Determine the (X, Y) coordinate at the center of the cell enclosing the given text.  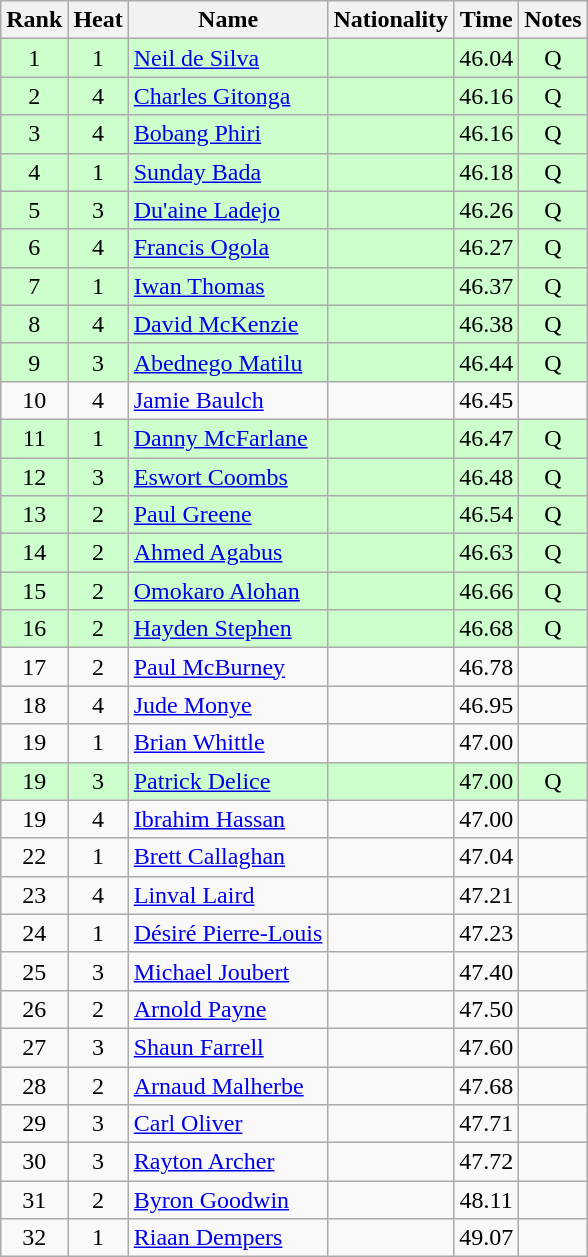
Brett Callaghan (228, 857)
24 (34, 933)
Name (228, 20)
14 (34, 553)
31 (34, 1200)
46.45 (486, 400)
Jude Monye (228, 705)
Riaan Dempers (228, 1238)
Arnold Payne (228, 1009)
Abednego Matilu (228, 362)
46.38 (486, 324)
6 (34, 248)
47.72 (486, 1162)
46.44 (486, 362)
32 (34, 1238)
11 (34, 438)
Carl Oliver (228, 1124)
Neil de Silva (228, 58)
46.95 (486, 705)
9 (34, 362)
David McKenzie (228, 324)
26 (34, 1009)
46.48 (486, 477)
46.66 (486, 591)
22 (34, 857)
Rayton Archer (228, 1162)
Jamie Baulch (228, 400)
27 (34, 1047)
30 (34, 1162)
12 (34, 477)
46.54 (486, 515)
47.71 (486, 1124)
Du'aine Ladejo (228, 210)
47.23 (486, 933)
Arnaud Malherbe (228, 1085)
47.50 (486, 1009)
23 (34, 895)
Sunday Bada (228, 172)
Rank (34, 20)
15 (34, 591)
16 (34, 629)
Michael Joubert (228, 971)
Paul Greene (228, 515)
Brian Whittle (228, 743)
46.27 (486, 248)
46.18 (486, 172)
46.78 (486, 667)
Shaun Farrell (228, 1047)
Byron Goodwin (228, 1200)
Ahmed Agabus (228, 553)
Danny McFarlane (228, 438)
29 (34, 1124)
49.07 (486, 1238)
8 (34, 324)
5 (34, 210)
Iwan Thomas (228, 286)
10 (34, 400)
13 (34, 515)
28 (34, 1085)
Heat (98, 20)
47.04 (486, 857)
47.40 (486, 971)
46.26 (486, 210)
Désiré Pierre-Louis (228, 933)
Time (486, 20)
Linval Laird (228, 895)
7 (34, 286)
47.60 (486, 1047)
Notes (553, 20)
Eswort Coombs (228, 477)
46.04 (486, 58)
Bobang Phiri (228, 134)
Charles Gitonga (228, 96)
47.68 (486, 1085)
46.47 (486, 438)
46.37 (486, 286)
Patrick Delice (228, 781)
25 (34, 971)
Ibrahim Hassan (228, 819)
Nationality (391, 20)
Paul McBurney (228, 667)
18 (34, 705)
48.11 (486, 1200)
46.63 (486, 553)
Hayden Stephen (228, 629)
Omokaro Alohan (228, 591)
Francis Ogola (228, 248)
17 (34, 667)
46.68 (486, 629)
47.21 (486, 895)
